Pinpoint the cell where the given text exists, returning its (x, y) midpoint coordinate. 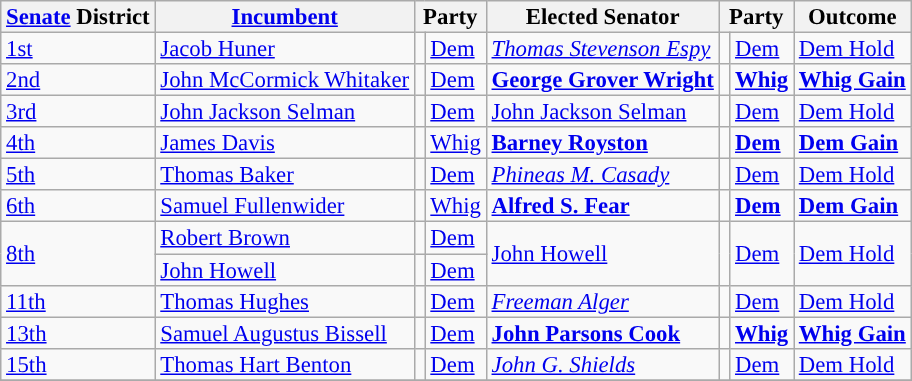
5th (78, 175)
Thomas Baker (284, 175)
2nd (78, 80)
1st (78, 49)
Freeman Alger (602, 301)
John Parsons Cook (602, 333)
Outcome (853, 17)
Robert Brown (284, 238)
Barney Royston (602, 143)
Thomas Hart Benton (284, 364)
John G. Shields (602, 364)
George Grover Wright (602, 80)
Phineas M. Casady (602, 175)
15th (78, 364)
13th (78, 333)
Thomas Hughes (284, 301)
6th (78, 206)
Senate District (78, 17)
Samuel Fullenwider (284, 206)
8th (78, 254)
Jacob Huner (284, 49)
Elected Senator (602, 17)
Thomas Stevenson Espy (602, 49)
James Davis (284, 143)
3rd (78, 112)
Incumbent (284, 17)
John McCormick Whitaker (284, 80)
4th (78, 143)
11th (78, 301)
Alfred S. Fear (602, 206)
Samuel Augustus Bissell (284, 333)
